From the cell containing the given text, extract its center point as (X, Y) coordinate. 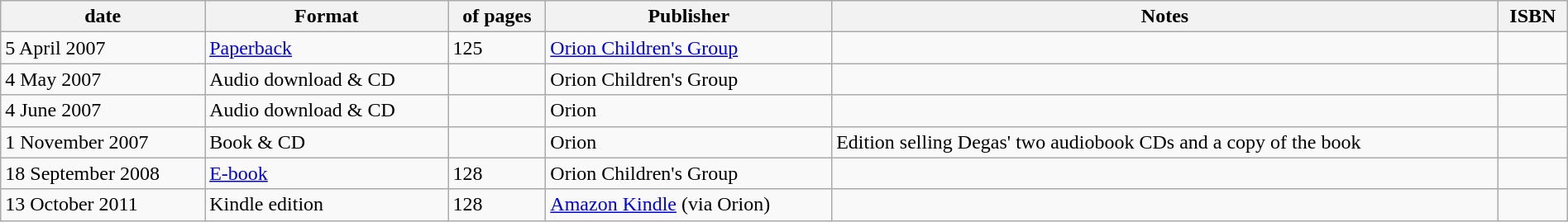
1 November 2007 (103, 142)
Paperback (327, 48)
Kindle edition (327, 205)
125 (497, 48)
5 April 2007 (103, 48)
Book & CD (327, 142)
ISBN (1532, 17)
E-book (327, 173)
18 September 2008 (103, 173)
Notes (1165, 17)
Format (327, 17)
date (103, 17)
4 May 2007 (103, 79)
Publisher (689, 17)
of pages (497, 17)
4 June 2007 (103, 111)
13 October 2011 (103, 205)
Amazon Kindle (via Orion) (689, 205)
Edition selling Degas' two audiobook CDs and a copy of the book (1165, 142)
